Return the (X, Y) coordinate for the center point of the cell that contains the specified text.  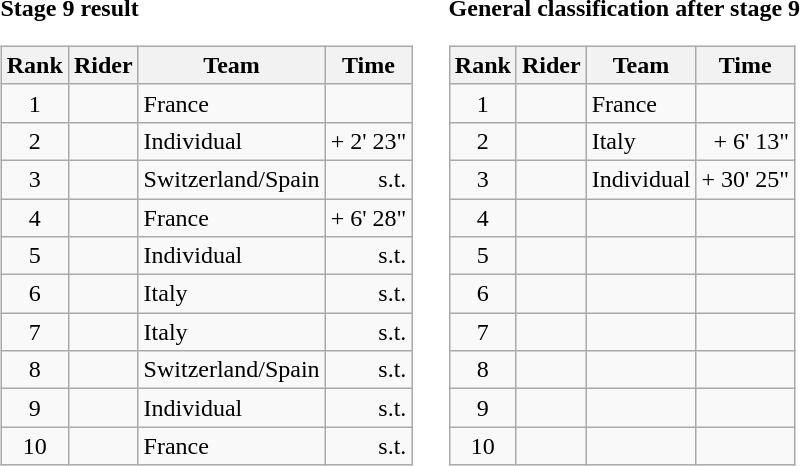
+ 2' 23" (368, 141)
+ 6' 13" (746, 141)
+ 6' 28" (368, 217)
+ 30' 25" (746, 179)
